Capture the cell that displays the provided text and extract its [x, y] central coordinate. 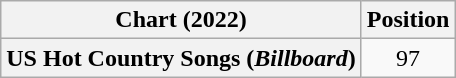
97 [408, 58]
Position [408, 20]
US Hot Country Songs (Billboard) [181, 58]
Chart (2022) [181, 20]
